Extract the [X, Y] coordinate from the center of the cell holding the provided text.  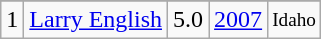
2007 [238, 20]
5.0 [188, 20]
Idaho [294, 20]
Larry English [96, 20]
1 [12, 20]
